From the cell containing the given text, extract its center point as [x, y] coordinate. 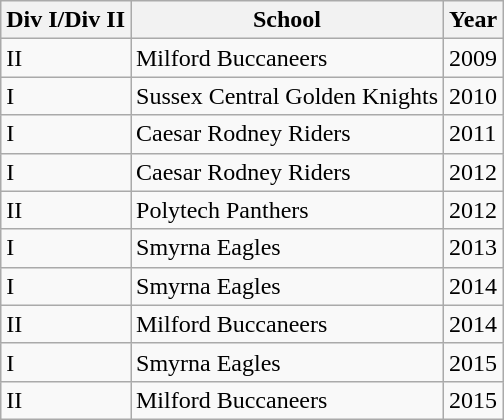
2013 [474, 248]
2010 [474, 96]
Polytech Panthers [286, 210]
2011 [474, 134]
2009 [474, 58]
Div I/Div II [66, 20]
School [286, 20]
Sussex Central Golden Knights [286, 96]
Year [474, 20]
